Locate the cell with the specified text and output its [X, Y] center coordinate. 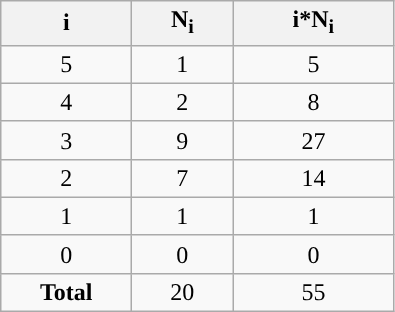
i*Ni [314, 23]
7 [182, 178]
55 [314, 292]
Ni [182, 23]
4 [66, 102]
27 [314, 140]
i [66, 23]
20 [182, 292]
Total [66, 292]
9 [182, 140]
8 [314, 102]
14 [314, 178]
3 [66, 140]
